Search for the cell housing the specified text and yield its (x, y) center coordinate. 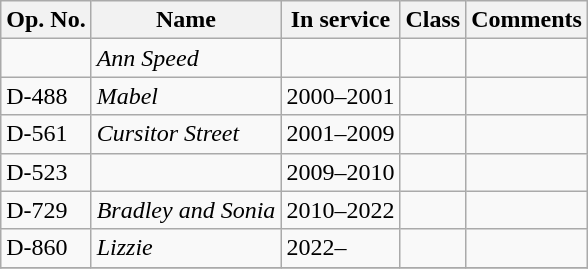
In service (340, 20)
D-860 (46, 248)
D-523 (46, 172)
Lizzie (186, 248)
2010–2022 (340, 210)
2009–2010 (340, 172)
Comments (527, 20)
Mabel (186, 96)
Name (186, 20)
2001–2009 (340, 134)
D-561 (46, 134)
D-729 (46, 210)
Cursitor Street (186, 134)
D-488 (46, 96)
Class (433, 20)
2022– (340, 248)
Op. No. (46, 20)
Ann Speed (186, 58)
2000–2001 (340, 96)
Bradley and Sonia (186, 210)
